From the cell containing the given text, extract its center point as (X, Y) coordinate. 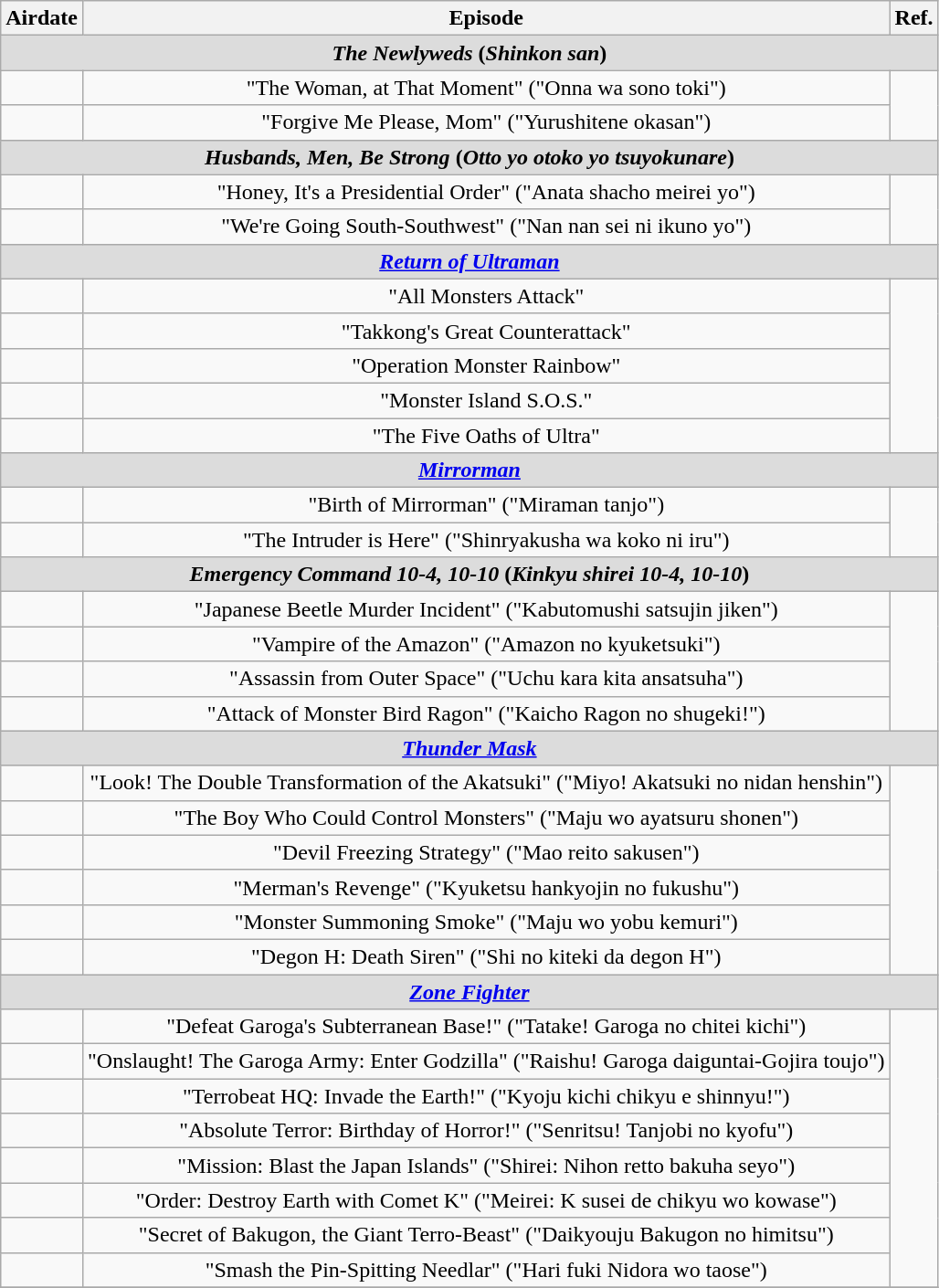
"The Boy Who Could Control Monsters" ("Maju wo ayatsuru shonen") (486, 818)
Husbands, Men, Be Strong (Otto yo otoko yo tsuyokunare) (469, 157)
Ref. (913, 18)
"Onslaught! The Garoga Army: Enter Godzilla" ("Raishu! Garoga daiguntai-Gojira toujo") (486, 1061)
"Mission: Blast the Japan Islands" ("Shirei: Nihon retto bakuha seyo") (486, 1166)
"Smash the Pin-Spitting Needlar" ("Hari fuki Nidora wo taose") (486, 1270)
"All Monsters Attack" (486, 296)
"Monster Island S.O.S." (486, 400)
"Absolute Terror: Birthday of Horror!" ("Senritsu! Tanjobi no kyofu") (486, 1131)
"The Woman, at That Moment" ("Onna wa sono toki") (486, 88)
"Merman's Revenge" ("Kyuketsu hankyojin no fukushu") (486, 887)
"Defeat Garoga's Subterranean Base!" ("Tatake! Garoga no chitei kichi") (486, 1027)
"Look! The Double Transformation of the Akatsuki" ("Miyo! Akatsuki no nidan henshin") (486, 783)
"The Intruder is Here" ("Shinryakusha wa koko ni iru") (486, 540)
"We're Going South-Southwest" ("Nan nan sei ni ikuno yo") (486, 227)
"Terrobeat HQ: Invade the Earth!" ("Kyoju kichi chikyu e shinnyu!") (486, 1096)
Zone Fighter (469, 991)
The Newlyweds (Shinkon san) (469, 53)
"Forgive Me Please, Mom" ("Yurushitene okasan") (486, 122)
"Secret of Bakugon, the Giant Terro-Beast" ("Daikyouju Bakugon no himitsu") (486, 1235)
"Operation Monster Rainbow" (486, 365)
"Attack of Monster Bird Ragon" ("Kaicho Ragon no shugeki!") (486, 713)
Return of Ultraman (469, 261)
"Honey, It's a Presidential Order" ("Anata shacho meirei yo") (486, 192)
"Order: Destroy Earth with Comet K" ("Meirei: K susei de chikyu wo kowase") (486, 1200)
"Birth of Mirrorman" ("Miraman tanjo") (486, 505)
Mirrorman (469, 470)
"Monster Summoning Smoke" ("Maju wo yobu kemuri") (486, 922)
Episode (486, 18)
"Assassin from Outer Space" ("Uchu kara kita ansatsuha") (486, 679)
"Takkong's Great Counterattack" (486, 331)
Emergency Command 10-4, 10-10 (Kinkyu shirei 10-4, 10-10) (469, 575)
"The Five Oaths of Ultra" (486, 436)
Airdate (42, 18)
"Japanese Beetle Murder Incident" ("Kabutomushi satsujin jiken") (486, 609)
"Vampire of the Amazon" ("Amazon no kyuketsuki") (486, 644)
Thunder Mask (469, 748)
"Degon H: Death Siren" ("Shi no kiteki da degon H") (486, 956)
"Devil Freezing Strategy" ("Mao reito sakusen") (486, 852)
